Determine the [X, Y] coordinate at the center of the cell enclosing the given text.  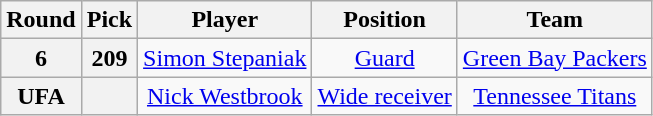
Green Bay Packers [554, 58]
Nick Westbrook [225, 96]
6 [41, 58]
Position [384, 20]
Team [554, 20]
Wide receiver [384, 96]
Pick [109, 20]
Round [41, 20]
209 [109, 58]
Guard [384, 58]
Player [225, 20]
Simon Stepaniak [225, 58]
UFA [41, 96]
Tennessee Titans [554, 96]
